Scan for the cell matching the given text and deliver its (x, y) coordinate at center. 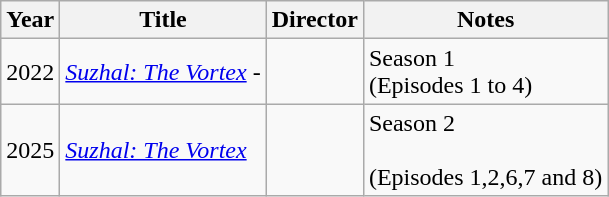
Season 2 (Episodes 1,2,6,7 and 8) (485, 150)
Suzhal: The Vortex (163, 150)
Director (314, 20)
Year (30, 20)
2025 (30, 150)
Season 1 (Episodes 1 to 4) (485, 72)
Notes (485, 20)
Title (163, 20)
2022 (30, 72)
Suzhal: The Vortex - (163, 72)
